Extract the (X, Y) coordinate from the center of the cell holding the provided text.  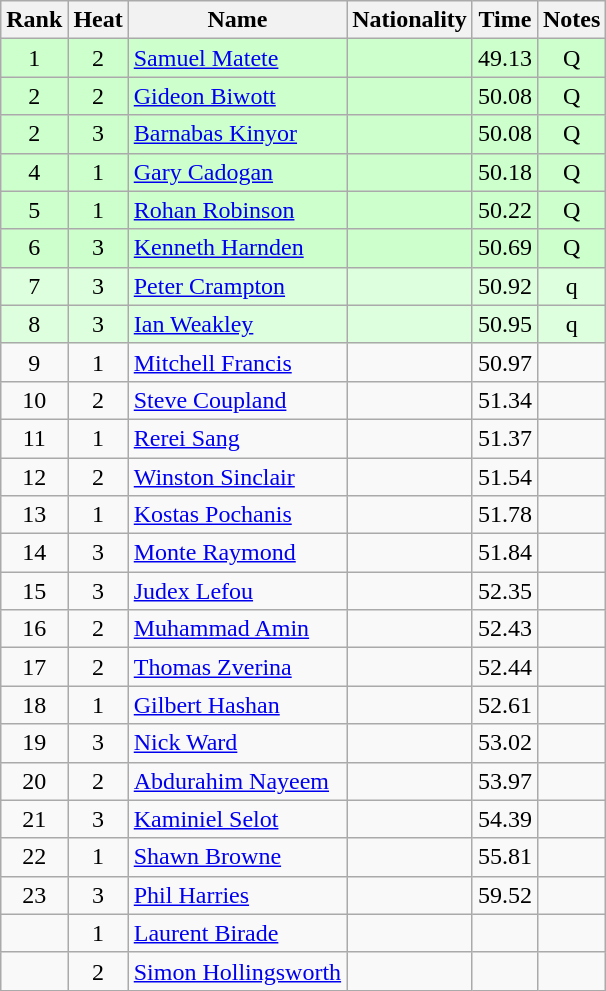
59.52 (504, 895)
Kenneth Harnden (237, 248)
4 (34, 172)
Gilbert Hashan (237, 705)
Nick Ward (237, 743)
18 (34, 705)
49.13 (504, 58)
53.02 (504, 743)
51.34 (504, 400)
53.97 (504, 781)
Steve Coupland (237, 400)
23 (34, 895)
52.61 (504, 705)
52.44 (504, 667)
15 (34, 591)
52.43 (504, 629)
Shawn Browne (237, 857)
20 (34, 781)
Monte Raymond (237, 553)
Simon Hollingsworth (237, 971)
5 (34, 210)
Judex Lefou (237, 591)
Peter Crampton (237, 286)
Winston Sinclair (237, 477)
16 (34, 629)
12 (34, 477)
55.81 (504, 857)
51.37 (504, 438)
52.35 (504, 591)
51.84 (504, 553)
10 (34, 400)
Laurent Birade (237, 933)
50.95 (504, 324)
11 (34, 438)
Mitchell Francis (237, 362)
Phil Harries (237, 895)
14 (34, 553)
50.92 (504, 286)
Ian Weakley (237, 324)
Rohan Robinson (237, 210)
7 (34, 286)
Nationality (410, 20)
51.78 (504, 515)
6 (34, 248)
Gideon Biwott (237, 96)
9 (34, 362)
Barnabas Kinyor (237, 134)
Kostas Pochanis (237, 515)
13 (34, 515)
Samuel Matete (237, 58)
Name (237, 20)
Rerei Sang (237, 438)
50.22 (504, 210)
54.39 (504, 819)
19 (34, 743)
50.97 (504, 362)
Abdurahim Nayeem (237, 781)
Notes (571, 20)
Gary Cadogan (237, 172)
Thomas Zverina (237, 667)
21 (34, 819)
Rank (34, 20)
8 (34, 324)
50.18 (504, 172)
50.69 (504, 248)
Heat (98, 20)
22 (34, 857)
51.54 (504, 477)
Muhammad Amin (237, 629)
Kaminiel Selot (237, 819)
17 (34, 667)
Time (504, 20)
